Detect which cell encompasses the target text, then output its (x, y) center coordinate. 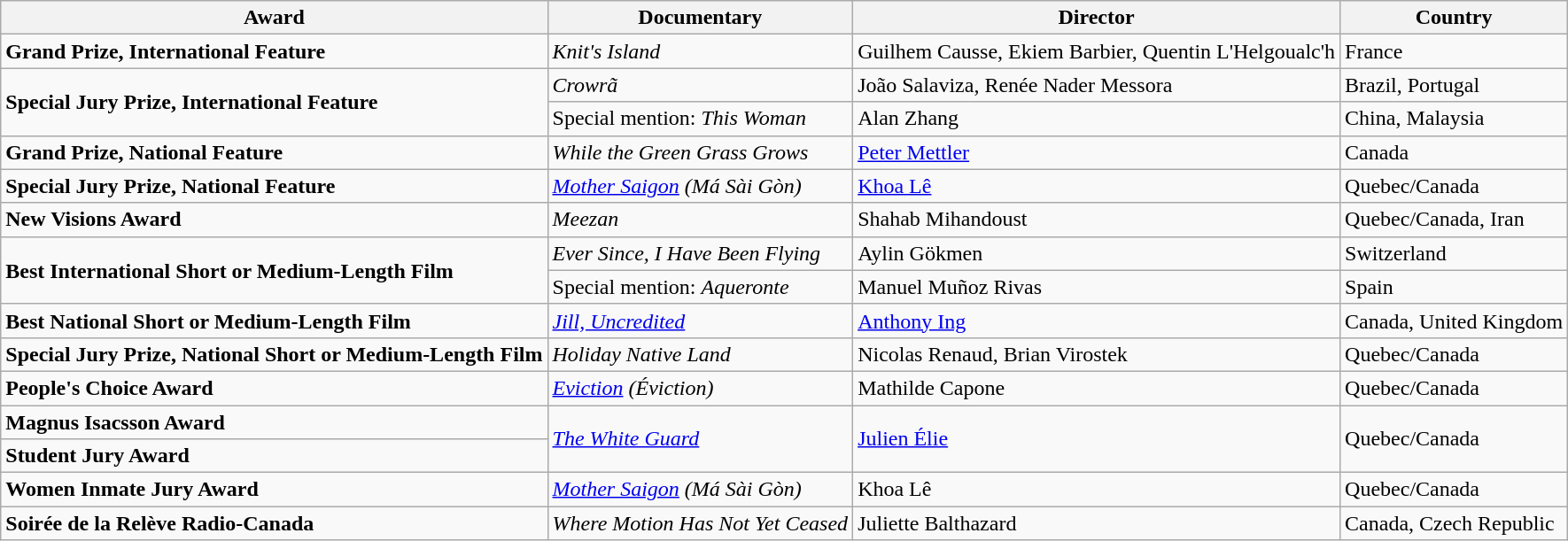
People's Choice Award (275, 388)
Special Jury Prize, National Short or Medium-Length Film (275, 354)
Juliette Balthazard (1097, 523)
While the Green Grass Grows (700, 152)
Shahab Mihandoust (1097, 220)
China, Malaysia (1455, 119)
Quebec/Canada, Iran (1455, 220)
Soirée de la Relève Radio-Canada (275, 523)
Special mention: This Woman (700, 119)
Manuel Muñoz Rivas (1097, 287)
Anthony Ing (1097, 321)
Meezan (700, 220)
Canada (1455, 152)
Women Inmate Jury Award (275, 490)
Nicolas Renaud, Brian Virostek (1097, 354)
João Salaviza, Renée Nader Messora (1097, 85)
Jill, Uncredited (700, 321)
Ever Since, I Have Been Flying (700, 253)
France (1455, 51)
Spain (1455, 287)
Where Motion Has Not Yet Ceased (700, 523)
Knit's Island (700, 51)
Grand Prize, National Feature (275, 152)
Mathilde Capone (1097, 388)
Brazil, Portugal (1455, 85)
Canada, Czech Republic (1455, 523)
Student Jury Award (275, 456)
Award (275, 18)
Eviction (Éviction) (700, 388)
Best National Short or Medium-Length Film (275, 321)
Julien Élie (1097, 439)
Alan Zhang (1097, 119)
New Visions Award (275, 220)
Director (1097, 18)
Country (1455, 18)
Canada, United Kingdom (1455, 321)
Grand Prize, International Feature (275, 51)
Best International Short or Medium-Length Film (275, 270)
Holiday Native Land (700, 354)
Guilhem Causse, Ekiem Barbier, Quentin L'Helgoualc'h (1097, 51)
Aylin Gökmen (1097, 253)
Peter Mettler (1097, 152)
Switzerland (1455, 253)
Special mention: Aqueronte (700, 287)
Special Jury Prize, National Feature (275, 186)
Magnus Isacsson Award (275, 422)
The White Guard (700, 439)
Documentary (700, 18)
Special Jury Prize, International Feature (275, 102)
Crowrã (700, 85)
